Locate the cell with the specified text and output its (x, y) center coordinate. 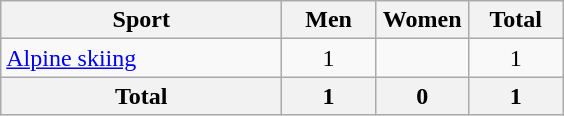
Men (329, 20)
Sport (142, 20)
Women (422, 20)
0 (422, 96)
Alpine skiing (142, 58)
